Scan for the cell matching the given text and deliver its [X, Y] coordinate at center. 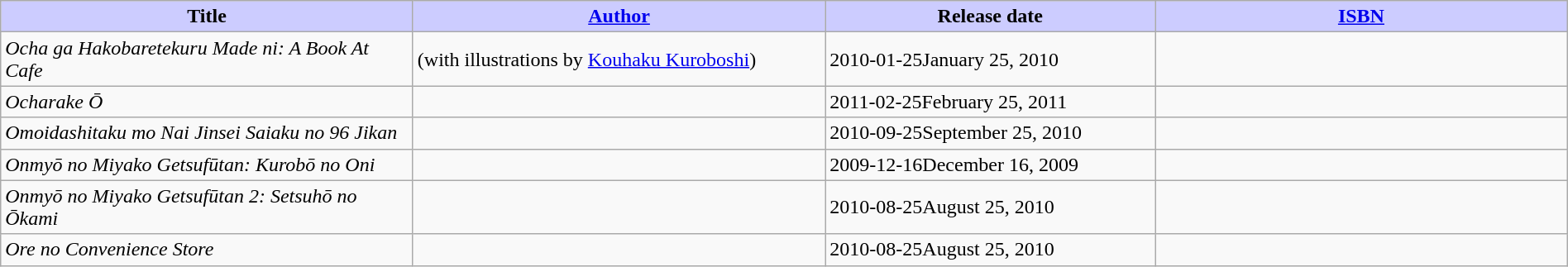
ISBN [1361, 17]
Ore no Convenience Store [207, 250]
2010-01-25January 25, 2010 [991, 60]
Ocha ga Hakobaretekuru Made ni: A Book At Cafe [207, 60]
Onmyō no Miyako Getsufūtan 2: Setsuhō no Ōkami [207, 207]
Author [619, 17]
Onmyō no Miyako Getsufūtan: Kurobō no Oni [207, 164]
2009-12-16December 16, 2009 [991, 164]
2011-02-25February 25, 2011 [991, 102]
Omoidashitaku mo Nai Jinsei Saiaku no 96 Jikan [207, 133]
2010-09-25September 25, 2010 [991, 133]
Ocharake Ō [207, 102]
Title [207, 17]
Release date [991, 17]
(with illustrations by Kouhaku Kuroboshi) [619, 60]
